Find where the given text appears and provide that cell's center as [X, Y] coordinate. 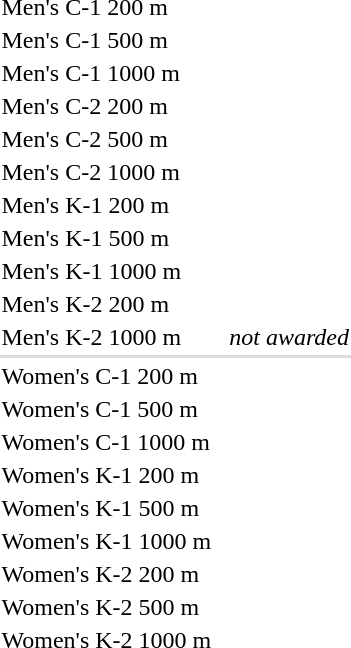
Women's C-1 500 m [106, 409]
Men's C-1 1000 m [106, 73]
Women's C-1 1000 m [106, 442]
Men's K-2 1000 m [106, 337]
Men's K-2 200 m [106, 304]
Men's C-2 1000 m [106, 172]
Men's K-1 200 m [106, 205]
Women's K-2 500 m [106, 607]
Men's C-1 500 m [106, 40]
Women's C-1 200 m [106, 376]
Women's K-1 1000 m [106, 541]
Men's K-1 500 m [106, 238]
Men's C-2 500 m [106, 139]
Men's C-2 200 m [106, 106]
not awarded [290, 337]
Women's K-1 500 m [106, 508]
Women's K-2 200 m [106, 574]
Women's K-1 200 m [106, 475]
Men's K-1 1000 m [106, 271]
